Search for the cell housing the specified text and yield its [X, Y] center coordinate. 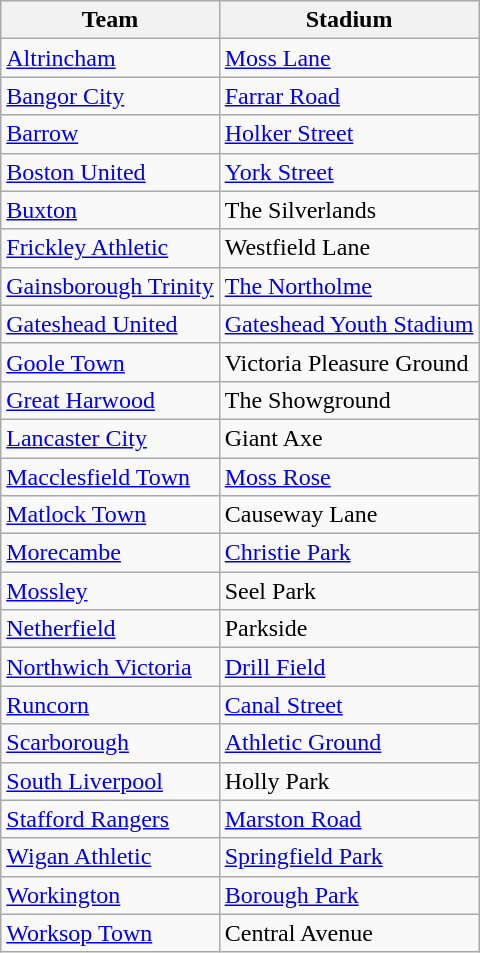
Altrincham [110, 58]
Workington [110, 895]
York Street [349, 172]
Netherfield [110, 629]
Barrow [110, 134]
Borough Park [349, 895]
Parkside [349, 629]
Canal Street [349, 705]
Christie Park [349, 553]
Moss Rose [349, 477]
Matlock Town [110, 515]
Holly Park [349, 781]
Gateshead Youth Stadium [349, 324]
Lancaster City [110, 438]
Runcorn [110, 705]
Mossley [110, 591]
Goole Town [110, 362]
Athletic Ground [349, 743]
Team [110, 20]
Great Harwood [110, 400]
Northwich Victoria [110, 667]
Morecambe [110, 553]
Wigan Athletic [110, 857]
Drill Field [349, 667]
Buxton [110, 210]
Holker Street [349, 134]
South Liverpool [110, 781]
Seel Park [349, 591]
Moss Lane [349, 58]
Victoria Pleasure Ground [349, 362]
Stafford Rangers [110, 819]
The Showground [349, 400]
Causeway Lane [349, 515]
Scarborough [110, 743]
The Northolme [349, 286]
The Silverlands [349, 210]
Gainsborough Trinity [110, 286]
Macclesfield Town [110, 477]
Westfield Lane [349, 248]
Marston Road [349, 819]
Central Avenue [349, 933]
Gateshead United [110, 324]
Frickley Athletic [110, 248]
Giant Axe [349, 438]
Boston United [110, 172]
Springfield Park [349, 857]
Bangor City [110, 96]
Stadium [349, 20]
Farrar Road [349, 96]
Worksop Town [110, 933]
